Provide the (X, Y) coordinate of the cell's center where the given text is located.  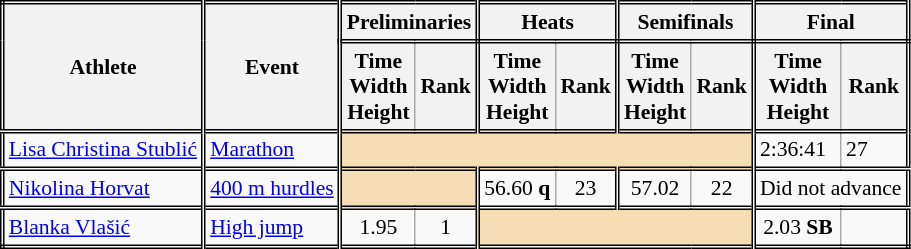
Final (830, 22)
56.60 q (517, 190)
Marathon (272, 150)
Lisa Christina Stublić (102, 150)
Semifinals (685, 22)
Blanka Vlašić (102, 228)
23 (586, 190)
Event (272, 67)
400 m hurdles (272, 190)
Athlete (102, 67)
Heats (548, 22)
2:36:41 (797, 150)
High jump (272, 228)
27 (874, 150)
57.02 (654, 190)
1 (446, 228)
2.03 SB (797, 228)
Preliminaries (408, 22)
Did not advance (830, 190)
1.95 (378, 228)
Nikolina Horvat (102, 190)
22 (722, 190)
